Output the (x, y) coordinate of the center of the cell containing the given text.  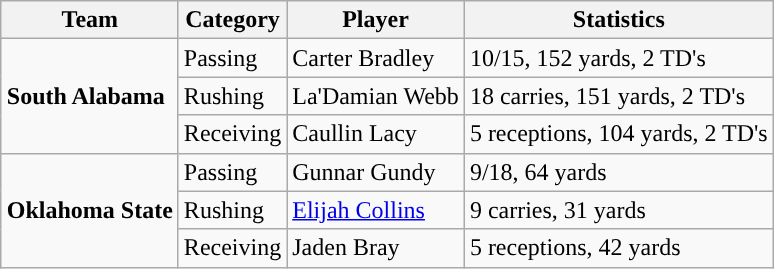
South Alabama (90, 96)
Category (232, 20)
Oklahoma State (90, 210)
Player (376, 20)
Caullin Lacy (376, 134)
Elijah Collins (376, 210)
Jaden Bray (376, 248)
Carter Bradley (376, 58)
9/18, 64 yards (618, 172)
5 receptions, 104 yards, 2 TD's (618, 134)
La'Damian Webb (376, 96)
9 carries, 31 yards (618, 210)
Team (90, 20)
18 carries, 151 yards, 2 TD's (618, 96)
5 receptions, 42 yards (618, 248)
Statistics (618, 20)
10/15, 152 yards, 2 TD's (618, 58)
Gunnar Gundy (376, 172)
